Locate the cell with the specified text and output its [x, y] center coordinate. 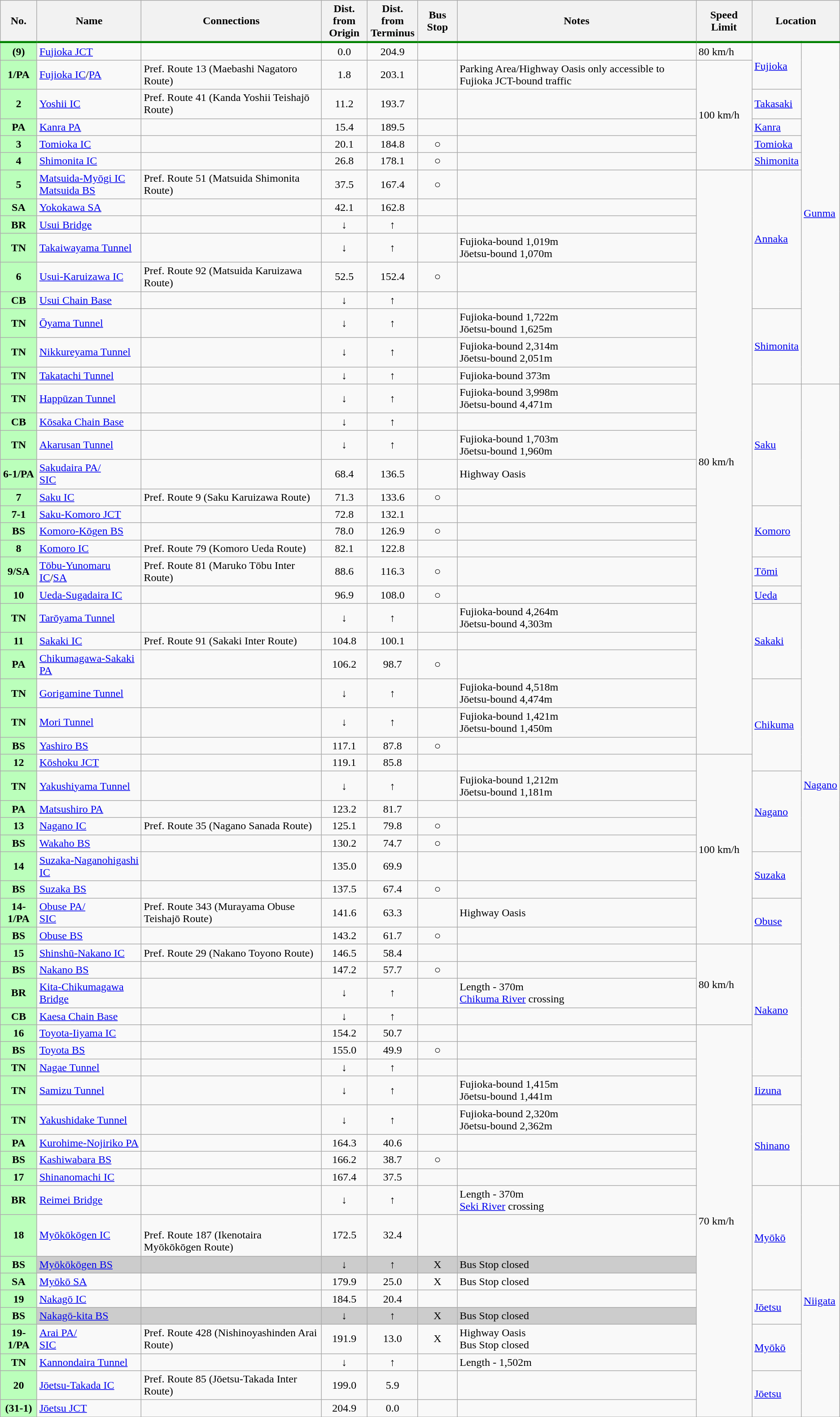
136.5 [393, 474]
Matsuida-Myōgi ICMatsuida BS [89, 184]
Fujioka JCT [89, 51]
Bus Stop [437, 22]
19 [19, 1299]
4 [19, 161]
155.0 [345, 1050]
Kita-Chikumagawa Bridge [89, 993]
32.4 [393, 1235]
67.4 [393, 889]
Takaiwayama Tunnel [89, 248]
Gorigamine Tunnel [89, 694]
Pref. Route 81 (Maruko Tōbu Inter Route) [232, 572]
Yoshii IC [89, 104]
Fujioka-bound 2,314mJōetsu-bound 2,051m [577, 353]
Nakagō IC [89, 1299]
11 [19, 641]
Shinanomachi IC [89, 1177]
Yokokawa SA [89, 207]
20.1 [345, 144]
Name [89, 22]
3 [19, 144]
19-1/PA [19, 1339]
18 [19, 1235]
Matsushiro PA [89, 809]
Fujioka [777, 66]
Sakudaira PA/SIC [89, 474]
No. [19, 22]
146.5 [345, 953]
Highway OasisBus Stop closed [577, 1339]
Fujioka IC/PA [89, 74]
Nakano [777, 1010]
Connections [232, 22]
Obuse [777, 921]
7 [19, 497]
Dist. fromOrigin [345, 22]
108.0 [393, 595]
133.6 [393, 497]
Annaka [777, 239]
52.5 [345, 276]
Yashiro BS [89, 746]
Usui Bridge [89, 224]
Chikumagawa-Sakaki PA [89, 664]
Saku-Komoro JCT [89, 514]
135.0 [345, 866]
199.0 [345, 1386]
78.0 [345, 531]
Ueda [777, 595]
147.2 [345, 970]
Komoro-Kōgen BS [89, 531]
104.8 [345, 641]
166.2 [345, 1160]
Kōsaka Chain Base [89, 422]
Fujioka-bound 1,722mJōetsu-bound 1,625m [577, 323]
79.8 [393, 826]
Pref. Route 187 (Ikenotaira Myōkōkōgen Route) [232, 1235]
5 [19, 184]
Arai PA/SIC [89, 1339]
Niigata [821, 1301]
15.4 [345, 127]
Sakaki IC [89, 641]
Ueda-Sugadaira IC [89, 595]
Fujioka-bound 4,264mJōetsu-bound 4,303m [577, 617]
100.1 [393, 641]
Wakaho BS [89, 843]
137.5 [345, 889]
Length - 1,502m [577, 1362]
Parking Area/Highway Oasis only accessible to Fujioka JCT-bound traffic [577, 74]
154.2 [345, 1033]
7-1 [19, 514]
5.9 [393, 1386]
132.1 [393, 514]
172.5 [345, 1235]
9/SA [19, 572]
189.5 [393, 127]
Toyota BS [89, 1050]
Fujioka-bound 373m [577, 376]
Myōkō SA [89, 1281]
Komoro IC [89, 548]
Fujioka-bound 1,212mJōetsu-bound 1,181m [577, 786]
70 km/h [724, 1221]
Yakushidake Tunnel [89, 1120]
Speed Limit [724, 22]
71.3 [345, 497]
Shinshū-Nakano IC [89, 953]
122.8 [393, 548]
Kaesa Chain Base [89, 1016]
106.2 [345, 664]
Fujioka-bound 1,421mJōetsu-bound 1,450m [577, 722]
162.8 [393, 207]
38.7 [393, 1160]
141.6 [345, 913]
Toyota-Iiyama IC [89, 1033]
Shinano [777, 1145]
Myōkōkōgen IC [89, 1235]
Myōkōkōgen BS [89, 1264]
Notes [577, 22]
2 [19, 104]
42.1 [345, 207]
Gunma [821, 213]
20 [19, 1386]
152.4 [393, 276]
Samizu Tunnel [89, 1090]
82.1 [345, 548]
(9) [19, 51]
49.9 [393, 1050]
Nagae Tunnel [89, 1067]
Jōetsu JCT [89, 1408]
Obuse BS [89, 936]
Mori Tunnel [89, 722]
87.8 [393, 746]
Pref. Route 41 (Kanda Yoshii Teishajō Route) [232, 104]
12 [19, 763]
Jōetsu-Takada IC [89, 1386]
Pref. Route 35 (Nagano Sanada Route) [232, 826]
14 [19, 866]
Length - 370mSeki River crossing [577, 1200]
Fujioka-bound 3,998mJōetsu-bound 4,471m [577, 398]
15 [19, 953]
Fujioka-bound 1,703mJōetsu-bound 1,960m [577, 445]
Kashiwabara BS [89, 1160]
Saku IC [89, 497]
Usui-Karuizawa IC [89, 276]
143.2 [345, 936]
164.3 [345, 1143]
Takatachi Tunnel [89, 376]
Kurohime-Nojiriko PA [89, 1143]
Fujioka-bound 4,518mJōetsu-bound 4,474m [577, 694]
88.6 [345, 572]
Pref. Route 91 (Sakaki Inter Route) [232, 641]
72.8 [345, 514]
116.3 [393, 572]
Pref. Route 343 (Murayama Obuse Teishajō Route) [232, 913]
Dist. fromTerminus [393, 22]
(31-1) [19, 1408]
178.1 [393, 161]
Usui Chain Base [89, 300]
13.0 [393, 1339]
96.9 [345, 595]
Fujioka-bound 2,320mJōetsu-bound 2,362m [577, 1120]
6-1/PA [19, 474]
20.4 [393, 1299]
69.9 [393, 866]
26.8 [345, 161]
Komoro [777, 531]
6 [19, 276]
Pref. Route 13 (Maebashi Nagatoro Route) [232, 74]
Yakushiyama Tunnel [89, 786]
68.4 [345, 474]
Kannondaira Tunnel [89, 1362]
117.1 [345, 746]
184.8 [393, 144]
Pref. Route 29 (Nakano Toyono Route) [232, 953]
Pref. Route 85 (Jōetsu-Takada Inter Route) [232, 1386]
Tomioka [777, 144]
85.8 [393, 763]
11.2 [345, 104]
16 [19, 1033]
Nikkureyama Tunnel [89, 353]
193.7 [393, 104]
203.1 [393, 74]
58.4 [393, 953]
Kōshoku JCT [89, 763]
Suzaka BS [89, 889]
50.7 [393, 1033]
179.9 [345, 1281]
123.2 [345, 809]
Reimei Bridge [89, 1200]
Chikuma [777, 725]
Sakaki [777, 641]
Tarōyama Tunnel [89, 617]
10 [19, 595]
119.1 [345, 763]
Tōmi [777, 572]
130.2 [345, 843]
57.7 [393, 970]
191.9 [345, 1339]
184.5 [345, 1299]
Kanra [777, 127]
81.7 [393, 809]
Fujioka-bound 1,415mJōetsu-bound 1,441m [577, 1090]
Length - 370mChikuma River crossing [577, 993]
Shimonita IC [89, 161]
25.0 [393, 1281]
1/PA [19, 74]
Saku [777, 445]
98.7 [393, 664]
Ōyama Tunnel [89, 323]
Nakano BS [89, 970]
8 [19, 548]
Obuse PA/SIC [89, 913]
17 [19, 1177]
40.6 [393, 1143]
Iizuna [777, 1090]
Pref. Route 92 (Matsuida Karuizawa Route) [232, 276]
125.1 [345, 826]
74.7 [393, 843]
126.9 [393, 531]
Suzaka [777, 875]
Tomioka IC [89, 144]
13 [19, 826]
Pref. Route 428 (Nishinoyashinden Arai Route) [232, 1339]
Nagano IC [89, 826]
Takasaki [777, 104]
Tōbu-Yunomaru IC/SA [89, 572]
Akarusan Tunnel [89, 445]
Suzaka-Naganohigashi IC [89, 866]
63.3 [393, 913]
61.7 [393, 936]
1.8 [345, 74]
Kanra PA [89, 127]
Happūzan Tunnel [89, 398]
14-1/PA [19, 913]
Pref. Route 51 (Matsuida Shimonita Route) [232, 184]
Fujioka-bound 1,019mJōetsu-bound 1,070m [577, 248]
Nakagō-kita BS [89, 1316]
Pref. Route 79 (Komoro Ueda Route) [232, 548]
Pref. Route 9 (Saku Karuizawa Route) [232, 497]
Location [796, 22]
